From the cell containing the given text, extract its center point as [X, Y] coordinate. 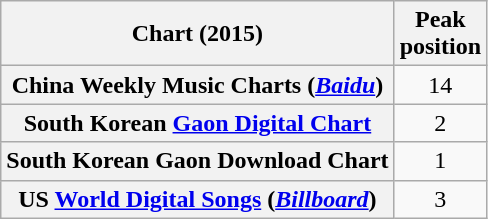
14 [440, 85]
US World Digital Songs (Billboard) [198, 199]
China Weekly Music Charts (Baidu) [198, 85]
South Korean Gaon Digital Chart [198, 123]
Peakposition [440, 34]
1 [440, 161]
South Korean Gaon Download Chart [198, 161]
2 [440, 123]
Chart (2015) [198, 34]
3 [440, 199]
